Scan for the cell matching the given text and deliver its [X, Y] coordinate at center. 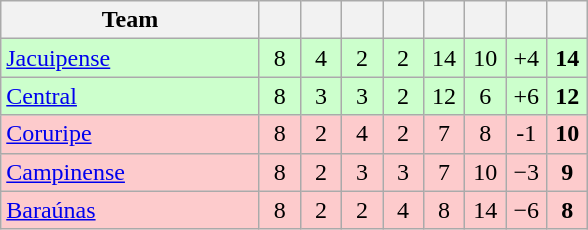
Central [130, 96]
−3 [526, 172]
Team [130, 20]
Baraúnas [130, 210]
-1 [526, 134]
Campinense [130, 172]
+6 [526, 96]
−6 [526, 210]
+4 [526, 58]
Jacuipense [130, 58]
Coruripe [130, 134]
6 [486, 96]
9 [568, 172]
